Capture the cell that displays the provided text and extract its (X, Y) central coordinate. 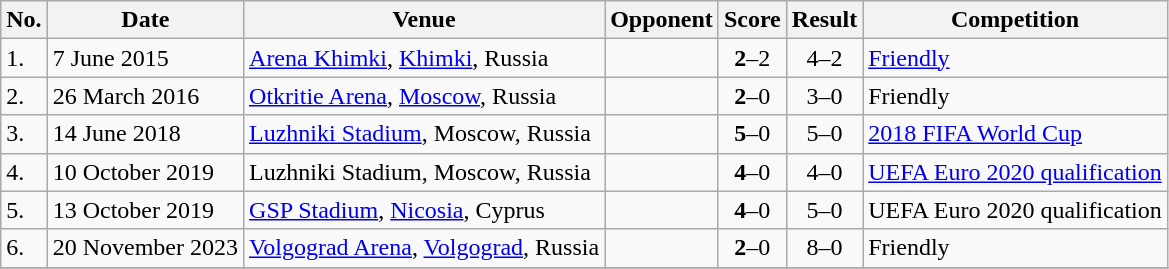
5. (24, 210)
26 March 2016 (145, 96)
Opponent (662, 20)
Result (824, 20)
1. (24, 58)
2018 FIFA World Cup (1016, 134)
4. (24, 172)
7 June 2015 (145, 58)
Score (752, 20)
8–0 (824, 248)
GSP Stadium, Nicosia, Cyprus (424, 210)
Arena Khimki, Khimki, Russia (424, 58)
4–2 (824, 58)
Otkritie Arena, Moscow, Russia (424, 96)
2. (24, 96)
6. (24, 248)
3. (24, 134)
3–0 (824, 96)
2–2 (752, 58)
10 October 2019 (145, 172)
13 October 2019 (145, 210)
Competition (1016, 20)
Venue (424, 20)
Date (145, 20)
14 June 2018 (145, 134)
No. (24, 20)
20 November 2023 (145, 248)
Volgograd Arena, Volgograd, Russia (424, 248)
